Provide the (X, Y) coordinate of the cell's center where the given text is located.  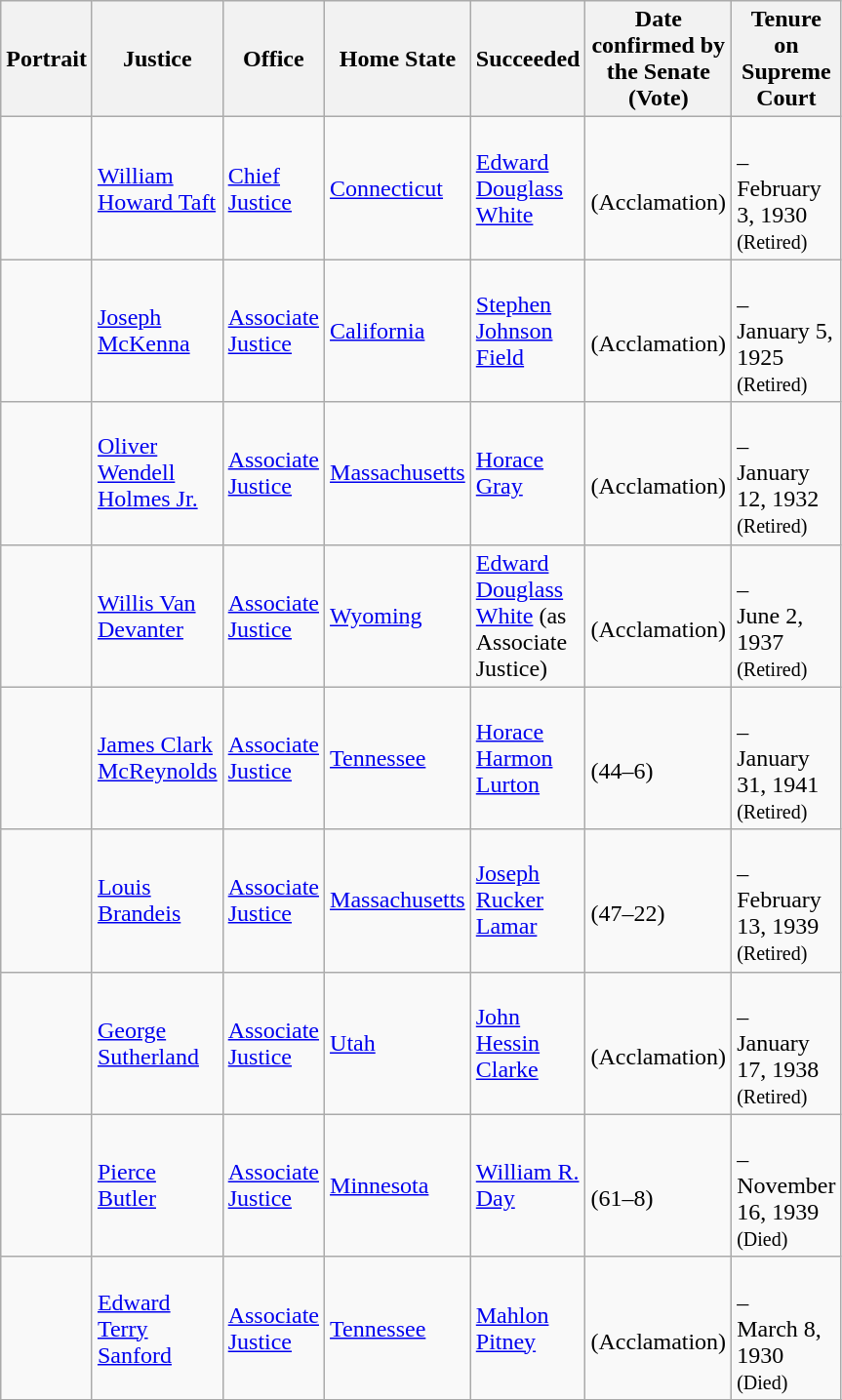
Edward Douglass White (as Associate Justice) (528, 616)
–January 31, 1941(Retired) (786, 758)
–November 16, 1939(Died) (786, 1185)
(44–6) (659, 758)
Tenure on Supreme Court (786, 59)
–June 2, 1937(Retired) (786, 616)
Connecticut (398, 188)
Date confirmed by the Senate(Vote) (659, 59)
Horace Gray (528, 473)
Chief Justice (273, 188)
Office (273, 59)
(61–8) (659, 1185)
California (398, 331)
Portrait (47, 59)
–January 5, 1925(Retired) (786, 331)
James Clark McReynolds (157, 758)
William Howard Taft (157, 188)
–February 3, 1930(Retired) (786, 188)
Edward Douglass White (528, 188)
George Sutherland (157, 1043)
Willis Van Devanter (157, 616)
Succeeded (528, 59)
Wyoming (398, 616)
–March 8, 1930(Died) (786, 1328)
Joseph Rucker Lamar (528, 900)
Oliver Wendell Holmes Jr. (157, 473)
William R. Day (528, 1185)
Joseph McKenna (157, 331)
(47–22) (659, 900)
Home State (398, 59)
–February 13, 1939(Retired) (786, 900)
Mahlon Pitney (528, 1328)
–January 17, 1938(Retired) (786, 1043)
–January 12, 1932(Retired) (786, 473)
Edward Terry Sanford (157, 1328)
John Hessin Clarke (528, 1043)
Horace Harmon Lurton (528, 758)
Justice (157, 59)
Minnesota (398, 1185)
Louis Brandeis (157, 900)
Stephen Johnson Field (528, 331)
Pierce Butler (157, 1185)
Utah (398, 1043)
